Output the (X, Y) coordinate of the center of the cell containing the given text.  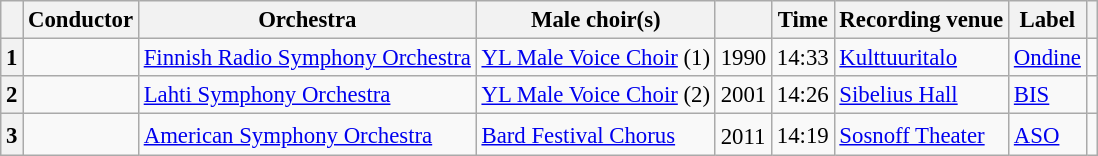
American Symphony Orchestra (307, 135)
Ondine (1048, 58)
YL Male Voice Choir (2) (596, 95)
3 (12, 135)
2 (12, 95)
Kulttuuritalo (921, 58)
Conductor (81, 20)
1 (12, 58)
Lahti Symphony Orchestra (307, 95)
Bard Festival Chorus (596, 135)
14:33 (804, 58)
YL Male Voice Choir (1) (596, 58)
Recording venue (921, 20)
Male choir(s) (596, 20)
14:26 (804, 95)
BIS (1048, 95)
Label (1048, 20)
Time (804, 20)
Orchestra (307, 20)
Sosnoff Theater (921, 135)
14:19 (804, 135)
2001 (743, 95)
Sibelius Hall (921, 95)
2011 (743, 135)
1990 (743, 58)
ASO (1048, 135)
Finnish Radio Symphony Orchestra (307, 58)
